Capture the cell that displays the provided text and extract its (X, Y) central coordinate. 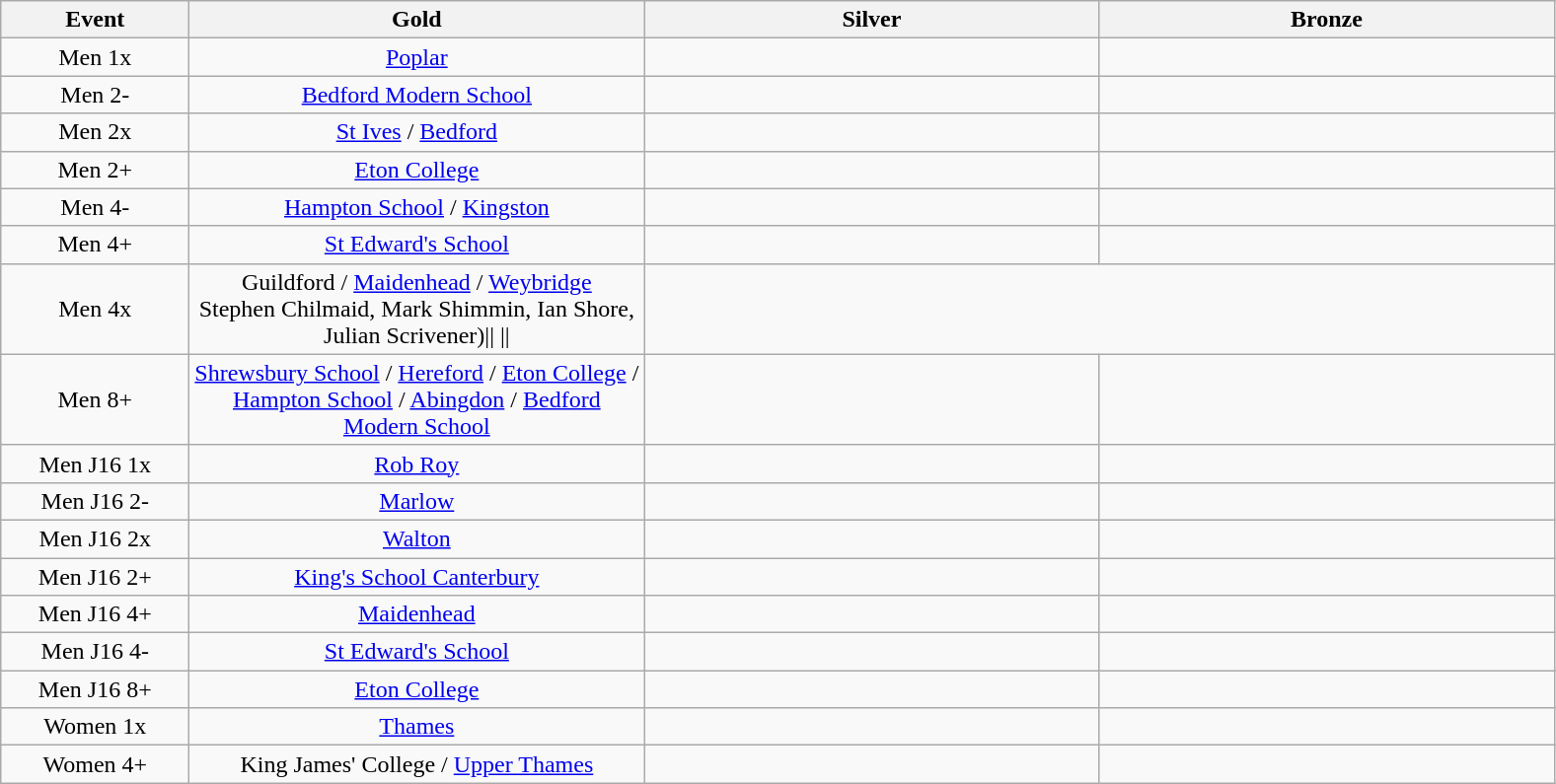
Walton (416, 538)
Men 2+ (95, 170)
Men 1x (95, 57)
Men 2x (95, 132)
King's School Canterbury (416, 577)
Shrewsbury School / Hereford / Eton College / Hampton School / Abingdon / Bedford Modern School (416, 399)
Men 4x (95, 309)
Silver (872, 20)
St Ives / Bedford (416, 132)
Men J16 8+ (95, 689)
Bedford Modern School (416, 95)
Men 4+ (95, 245)
Men J16 2+ (95, 577)
Hampton School / Kingston (416, 207)
Men J16 1x (95, 463)
King James' College / Upper Thames (416, 764)
Men 4- (95, 207)
Event (95, 20)
Thames (416, 727)
Men J16 4+ (95, 614)
Men 8+ (95, 399)
Guildford / Maidenhead / WeybridgeStephen Chilmaid, Mark Shimmin, Ian Shore, Julian Scrivener)|| || (416, 309)
Gold (416, 20)
Men J16 2- (95, 501)
Men J16 4- (95, 652)
Men 2- (95, 95)
Marlow (416, 501)
Rob Roy (416, 463)
Women 4+ (95, 764)
Maidenhead (416, 614)
Bronze (1326, 20)
Poplar (416, 57)
Men J16 2x (95, 538)
Women 1x (95, 727)
